Search for the cell housing the specified text and yield its [x, y] center coordinate. 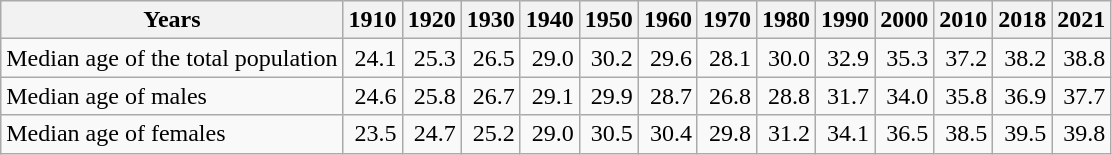
Median age of the total population [172, 58]
29.8 [726, 134]
28.8 [786, 96]
28.1 [726, 58]
Median age of males [172, 96]
24.6 [372, 96]
28.7 [668, 96]
37.7 [1082, 96]
24.7 [432, 134]
24.1 [372, 58]
1990 [846, 20]
30.5 [608, 134]
1950 [608, 20]
38.8 [1082, 58]
26.5 [490, 58]
26.7 [490, 96]
30.0 [786, 58]
1910 [372, 20]
1920 [432, 20]
23.5 [372, 134]
25.8 [432, 96]
36.9 [1022, 96]
37.2 [964, 58]
35.3 [904, 58]
34.0 [904, 96]
31.2 [786, 134]
29.1 [550, 96]
Years [172, 20]
1970 [726, 20]
2021 [1082, 20]
38.5 [964, 134]
29.9 [608, 96]
1940 [550, 20]
25.3 [432, 58]
2010 [964, 20]
26.8 [726, 96]
2018 [1022, 20]
35.8 [964, 96]
34.1 [846, 134]
39.5 [1022, 134]
29.6 [668, 58]
38.2 [1022, 58]
Median age of females [172, 134]
36.5 [904, 134]
1980 [786, 20]
32.9 [846, 58]
1930 [490, 20]
31.7 [846, 96]
2000 [904, 20]
1960 [668, 20]
25.2 [490, 134]
30.4 [668, 134]
39.8 [1082, 134]
30.2 [608, 58]
